Pinpoint the cell where the given text exists, returning its (X, Y) midpoint coordinate. 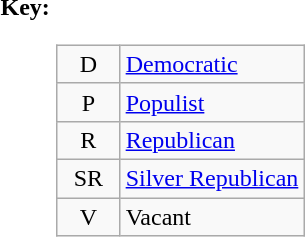
D (89, 64)
V (89, 217)
Silver Republican (212, 178)
Populist (212, 102)
P (89, 102)
SR (89, 178)
Democratic (212, 64)
Vacant (212, 217)
R (89, 140)
Republican (212, 140)
